Scan for the cell matching the given text and deliver its [X, Y] coordinate at center. 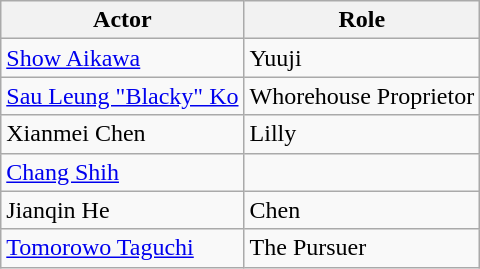
Chen [362, 210]
Sau Leung "Blacky" Ko [122, 96]
Xianmei Chen [122, 134]
Jianqin He [122, 210]
The Pursuer [362, 248]
Role [362, 20]
Show Aikawa [122, 58]
Chang Shih [122, 172]
Actor [122, 20]
Tomorowo Taguchi [122, 248]
Whorehouse Proprietor [362, 96]
Lilly [362, 134]
Yuuji [362, 58]
